Find where the given text appears and provide that cell's center as (X, Y) coordinate. 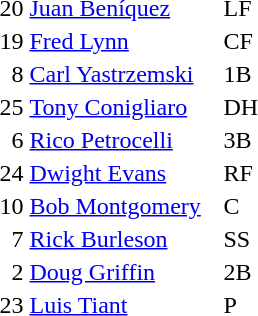
Fred Lynn (124, 41)
Doug Griffin (124, 272)
Rico Petrocelli (124, 140)
Dwight Evans (124, 173)
Bob Montgomery (124, 206)
Rick Burleson (124, 239)
Tony Conigliaro (124, 107)
Carl Yastrzemski (124, 74)
